Provide the (X, Y) coordinate of the cell's center where the given text is located.  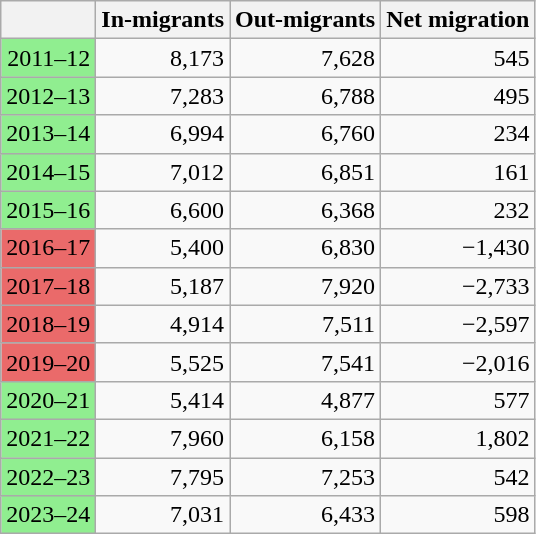
2019–20 (48, 362)
−1,430 (458, 248)
495 (458, 96)
6,158 (306, 438)
2015–16 (48, 210)
6,830 (306, 248)
6,788 (306, 96)
7,795 (163, 477)
7,628 (306, 58)
2017–18 (48, 286)
6,994 (163, 134)
232 (458, 210)
598 (458, 515)
545 (458, 58)
4,877 (306, 400)
−2,733 (458, 286)
5,414 (163, 400)
161 (458, 172)
Net migration (458, 20)
6,433 (306, 515)
542 (458, 477)
2023–24 (48, 515)
7,031 (163, 515)
−2,016 (458, 362)
6,851 (306, 172)
2016–17 (48, 248)
7,511 (306, 324)
4,914 (163, 324)
7,012 (163, 172)
In-migrants (163, 20)
8,173 (163, 58)
5,525 (163, 362)
7,283 (163, 96)
−2,597 (458, 324)
5,400 (163, 248)
7,253 (306, 477)
7,920 (306, 286)
577 (458, 400)
2020–21 (48, 400)
2013–14 (48, 134)
1,802 (458, 438)
6,760 (306, 134)
2018–19 (48, 324)
Out-migrants (306, 20)
6,368 (306, 210)
2012–13 (48, 96)
7,960 (163, 438)
234 (458, 134)
2011–12 (48, 58)
2022–23 (48, 477)
6,600 (163, 210)
2014–15 (48, 172)
5,187 (163, 286)
7,541 (306, 362)
2021–22 (48, 438)
